Provide the [X, Y] coordinate of the cell's center where the given text is located.  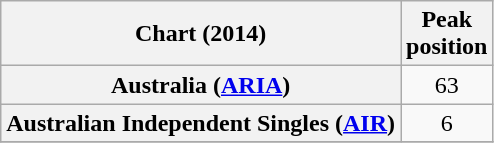
Australian Independent Singles (AIR) [201, 123]
Peakposition [447, 34]
63 [447, 85]
Chart (2014) [201, 34]
Australia (ARIA) [201, 85]
6 [447, 123]
